Pinpoint the cell where the given text exists, returning its [X, Y] midpoint coordinate. 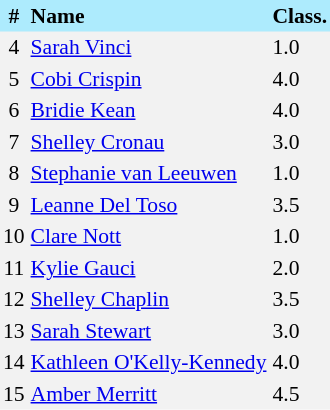
# [14, 16]
Shelley Cronau [149, 142]
Bridie Kean [149, 110]
4 [14, 48]
Cobi Crispin [149, 79]
8 [14, 174]
14 [14, 362]
Kylie Gauci [149, 268]
Clare Nott [149, 236]
2.0 [300, 268]
13 [14, 331]
12 [14, 300]
6 [14, 110]
Leanne Del Toso [149, 205]
Shelley Chaplin [149, 300]
10 [14, 236]
Stephanie van Leeuwen [149, 174]
5 [14, 79]
Sarah Stewart [149, 331]
Name [149, 16]
Amber Merritt [149, 394]
Sarah Vinci [149, 48]
4.5 [300, 394]
Class. [300, 16]
7 [14, 142]
Kathleen O'Kelly-Kennedy [149, 362]
9 [14, 205]
15 [14, 394]
11 [14, 268]
